Scan for the cell matching the given text and deliver its [x, y] coordinate at center. 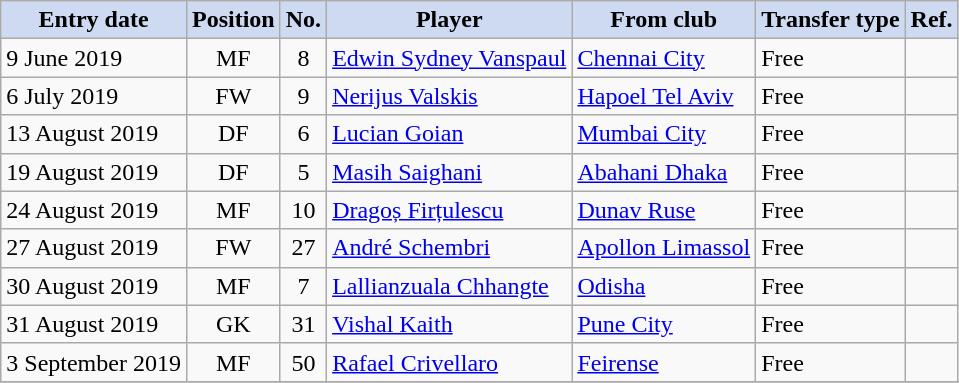
50 [303, 362]
Transfer type [830, 20]
Abahani Dhaka [664, 172]
Hapoel Tel Aviv [664, 96]
6 July 2019 [94, 96]
GK [233, 324]
Dragoș Firțulescu [450, 210]
Odisha [664, 286]
Lallianzuala Chhangte [450, 286]
31 August 2019 [94, 324]
27 August 2019 [94, 248]
Vishal Kaith [450, 324]
27 [303, 248]
Rafael Crivellaro [450, 362]
No. [303, 20]
Entry date [94, 20]
Apollon Limassol [664, 248]
Player [450, 20]
13 August 2019 [94, 134]
Lucian Goian [450, 134]
10 [303, 210]
Ref. [932, 20]
Masih Saighani [450, 172]
9 June 2019 [94, 58]
24 August 2019 [94, 210]
30 August 2019 [94, 286]
Feirense [664, 362]
8 [303, 58]
5 [303, 172]
3 September 2019 [94, 362]
Nerijus Valskis [450, 96]
Pune City [664, 324]
7 [303, 286]
Position [233, 20]
31 [303, 324]
Dunav Ruse [664, 210]
Mumbai City [664, 134]
From club [664, 20]
9 [303, 96]
6 [303, 134]
Edwin Sydney Vanspaul [450, 58]
Chennai City [664, 58]
19 August 2019 [94, 172]
André Schembri [450, 248]
